Determine the [x, y] coordinate at the center of the cell enclosing the given text.  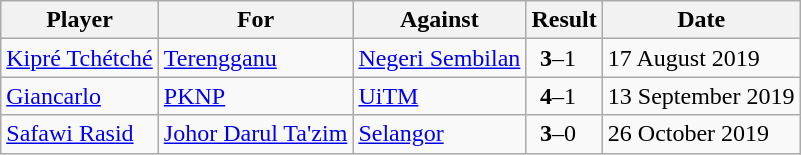
26 October 2019 [701, 134]
Selangor [440, 134]
13 September 2019 [701, 96]
Negeri Sembilan [440, 58]
Date [701, 20]
Player [80, 20]
3–0 [564, 134]
Terengganu [256, 58]
Johor Darul Ta'zim [256, 134]
Result [564, 20]
Against [440, 20]
3–1 [564, 58]
For [256, 20]
4–1 [564, 96]
PKNP [256, 96]
Safawi Rasid [80, 134]
Kipré Tchétché [80, 58]
UiTM [440, 96]
17 August 2019 [701, 58]
Giancarlo [80, 96]
